Detect which cell encompasses the target text, then output its [X, Y] center coordinate. 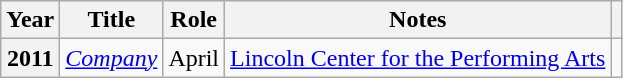
Company [112, 58]
Role [194, 20]
2011 [30, 58]
Lincoln Center for the Performing Arts [418, 58]
Year [30, 20]
April [194, 58]
Title [112, 20]
Notes [418, 20]
